Scan for the cell matching the given text and deliver its (x, y) coordinate at center. 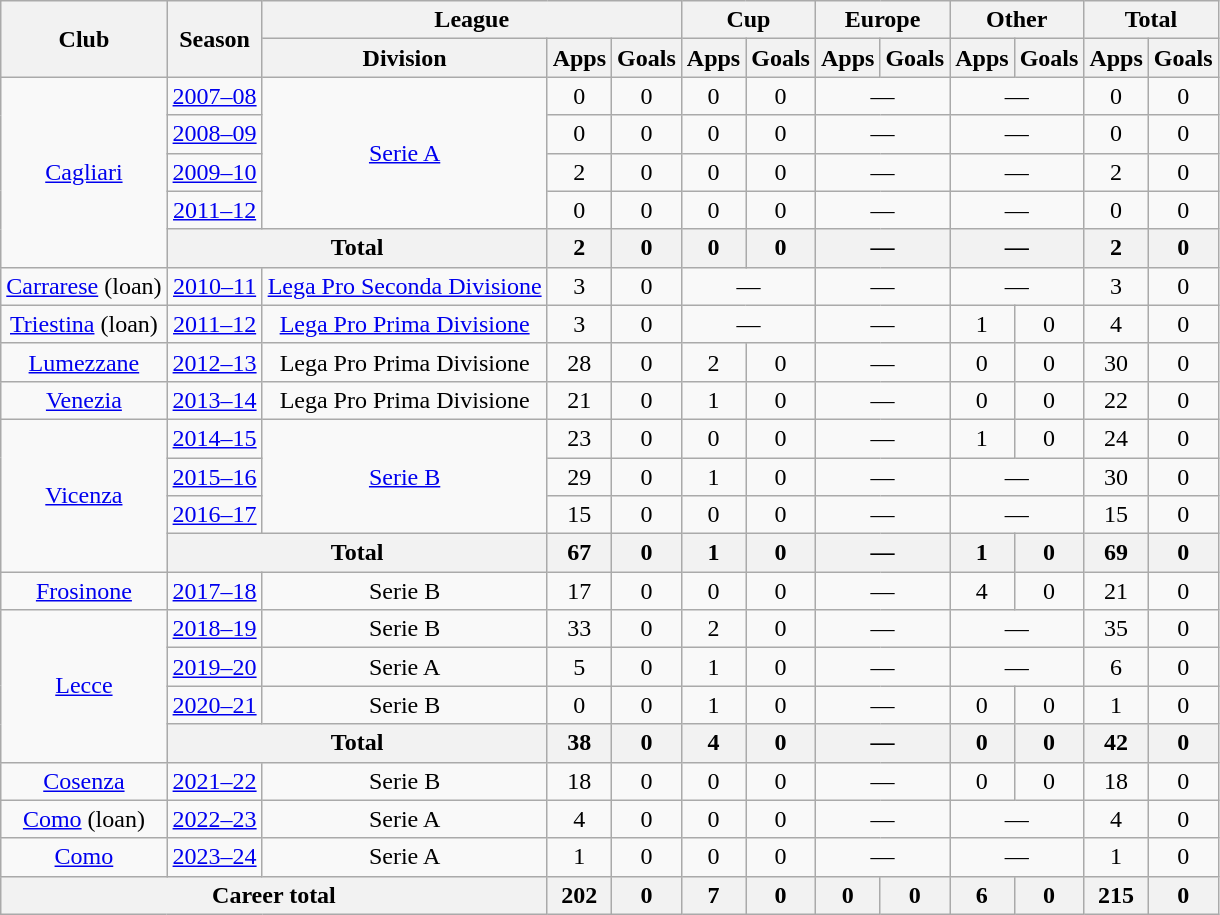
Lecce (84, 686)
Carrarese (loan) (84, 286)
Cagliari (84, 172)
29 (579, 477)
17 (579, 591)
38 (579, 743)
2008–09 (214, 134)
2012–13 (214, 362)
2021–22 (214, 781)
2019–20 (214, 667)
33 (579, 629)
Lega Pro Seconda Divisione (404, 286)
202 (579, 895)
24 (1116, 438)
2018–19 (214, 629)
23 (579, 438)
Lumezzane (84, 362)
Como (loan) (84, 819)
67 (579, 553)
2017–18 (214, 591)
2010–11 (214, 286)
2009–10 (214, 172)
2015–16 (214, 477)
Como (84, 857)
Cosenza (84, 781)
Other (1017, 20)
Europe (882, 20)
42 (1116, 743)
7 (713, 895)
Triestina (loan) (84, 324)
Club (84, 39)
2016–17 (214, 515)
2013–14 (214, 400)
5 (579, 667)
215 (1116, 895)
Cup (748, 20)
35 (1116, 629)
28 (579, 362)
2020–21 (214, 705)
Division (404, 58)
League (472, 20)
Vicenza (84, 495)
2023–24 (214, 857)
22 (1116, 400)
69 (1116, 553)
2022–23 (214, 819)
2007–08 (214, 96)
Frosinone (84, 591)
Career total (274, 895)
Season (214, 39)
2014–15 (214, 438)
Venezia (84, 400)
